Return the [x, y] coordinate for the center point of the cell that contains the specified text.  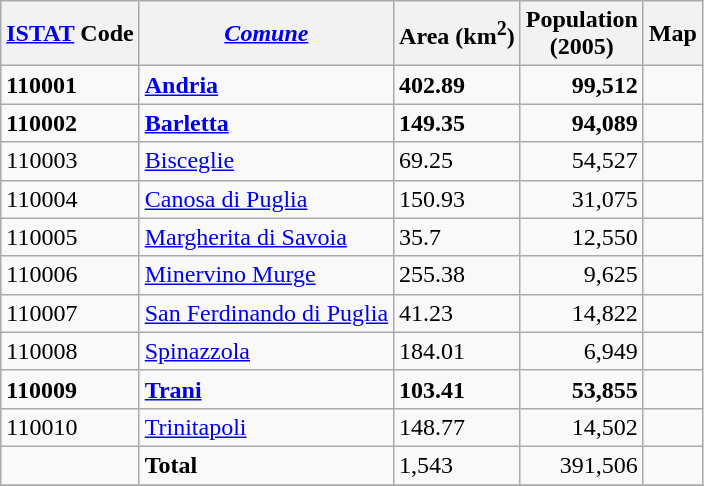
Margherita di Savoia [266, 237]
35.7 [458, 237]
110009 [70, 389]
148.77 [458, 427]
Barletta [266, 123]
110004 [70, 199]
Map [672, 34]
Bisceglie [266, 161]
110003 [70, 161]
110006 [70, 275]
94,089 [582, 123]
Andria [266, 85]
9,625 [582, 275]
Comune [266, 34]
150.93 [458, 199]
99,512 [582, 85]
San Ferdinando di Puglia [266, 313]
14,502 [582, 427]
41.23 [458, 313]
110005 [70, 237]
Minervino Murge [266, 275]
69.25 [458, 161]
110002 [70, 123]
184.01 [458, 351]
31,075 [582, 199]
Trani [266, 389]
110007 [70, 313]
255.38 [458, 275]
ISTAT Code [70, 34]
103.41 [458, 389]
149.35 [458, 123]
14,822 [582, 313]
110001 [70, 85]
Trinitapoli [266, 427]
53,855 [582, 389]
12,550 [582, 237]
54,527 [582, 161]
Population (2005) [582, 34]
110010 [70, 427]
Spinazzola [266, 351]
6,949 [582, 351]
1,543 [458, 465]
Total [266, 465]
Area (km2) [458, 34]
110008 [70, 351]
391,506 [582, 465]
402.89 [458, 85]
Canosa di Puglia [266, 199]
